Find where the given text appears and provide that cell's center as (X, Y) coordinate. 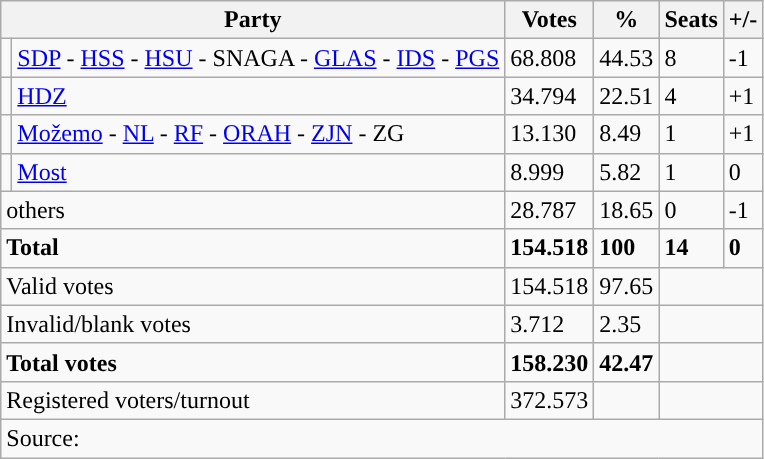
2.35 (626, 324)
SDP - HSS - HSU - SNAGA - GLAS - IDS - PGS (258, 58)
+/- (742, 20)
8.49 (626, 134)
Total (253, 248)
68.808 (550, 58)
HDZ (258, 96)
Invalid/blank votes (253, 324)
22.51 (626, 96)
14 (691, 248)
Votes (550, 20)
Možemo - NL - RF - ORAH - ZJN - ZG (258, 134)
8 (691, 58)
372.573 (550, 400)
42.47 (626, 362)
Party (253, 20)
Total votes (253, 362)
100 (626, 248)
18.65 (626, 210)
13.130 (550, 134)
5.82 (626, 172)
% (626, 20)
4 (691, 96)
158.230 (550, 362)
Most (258, 172)
8.999 (550, 172)
others (253, 210)
3.712 (550, 324)
Registered voters/turnout (253, 400)
44.53 (626, 58)
97.65 (626, 286)
Source: (382, 438)
28.787 (550, 210)
Valid votes (253, 286)
Seats (691, 20)
34.794 (550, 96)
